For the text-containing cell, return its midpoint in [x, y] coordinate format. 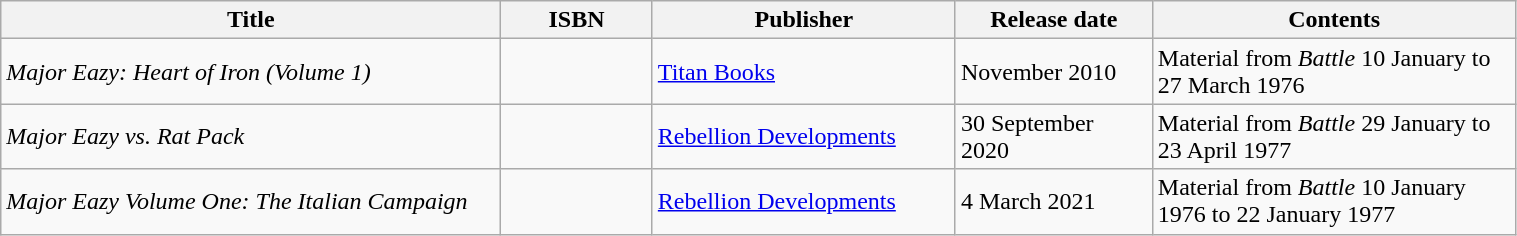
30 September 2020 [1054, 136]
4 March 2021 [1054, 202]
Publisher [804, 20]
Major Eazy vs. Rat Pack [251, 136]
Titan Books [804, 72]
ISBN [577, 20]
Major Eazy: Heart of Iron (Volume 1) [251, 72]
Contents [1334, 20]
November 2010 [1054, 72]
Release date [1054, 20]
Material from Battle 29 January to 23 April 1977 [1334, 136]
Title [251, 20]
Material from Battle 10 January to 27 March 1976 [1334, 72]
Major Eazy Volume One: The Italian Campaign [251, 202]
Material from Battle 10 January 1976 to 22 January 1977 [1334, 202]
